Return (x, y) of the center of cell containing provided text 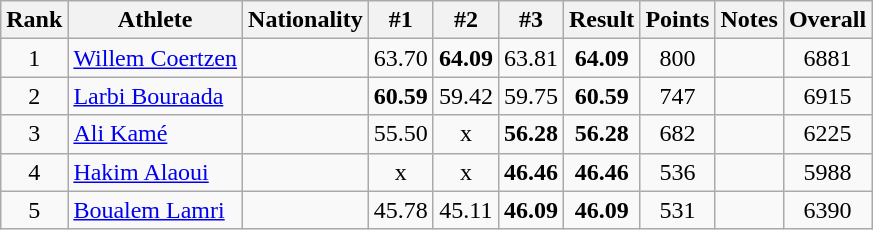
59.42 (466, 96)
4 (34, 172)
800 (678, 58)
747 (678, 96)
2 (34, 96)
63.81 (530, 58)
#1 (400, 20)
536 (678, 172)
531 (678, 210)
45.78 (400, 210)
Rank (34, 20)
Result (601, 20)
#2 (466, 20)
#3 (530, 20)
59.75 (530, 96)
5988 (827, 172)
3 (34, 134)
5 (34, 210)
Ali Kamé (156, 134)
45.11 (466, 210)
Willem Coertzen (156, 58)
Points (678, 20)
682 (678, 134)
63.70 (400, 58)
55.50 (400, 134)
Larbi Bouraada (156, 96)
Overall (827, 20)
1 (34, 58)
6881 (827, 58)
Athlete (156, 20)
Nationality (306, 20)
Boualem Lamri (156, 210)
6390 (827, 210)
6915 (827, 96)
Notes (749, 20)
6225 (827, 134)
Hakim Alaoui (156, 172)
